Pinpoint the cell where the given text exists, returning its [X, Y] midpoint coordinate. 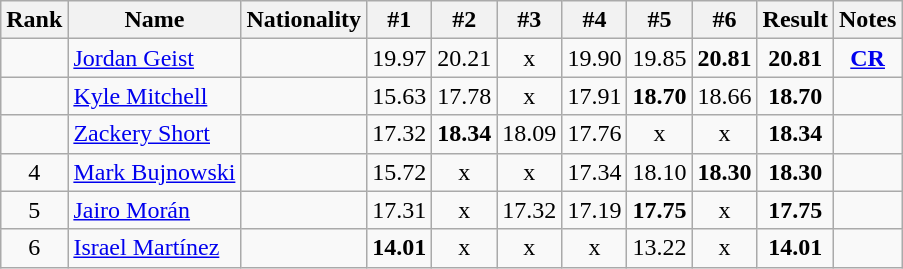
Zackery Short [154, 134]
17.91 [594, 96]
17.78 [464, 96]
6 [34, 248]
17.31 [400, 210]
Jordan Geist [154, 58]
19.97 [400, 58]
17.19 [594, 210]
#1 [400, 20]
4 [34, 172]
18.10 [660, 172]
#5 [660, 20]
15.63 [400, 96]
Name [154, 20]
Kyle Mitchell [154, 96]
17.34 [594, 172]
Nationality [304, 20]
#6 [724, 20]
17.76 [594, 134]
19.85 [660, 58]
Result [795, 20]
18.66 [724, 96]
Rank [34, 20]
18.09 [530, 134]
13.22 [660, 248]
#3 [530, 20]
15.72 [400, 172]
#2 [464, 20]
#4 [594, 20]
Mark Bujnowski [154, 172]
20.21 [464, 58]
Israel Martínez [154, 248]
Jairo Morán [154, 210]
19.90 [594, 58]
CR [867, 58]
Notes [867, 20]
5 [34, 210]
